Locate the cell with the specified text and output its [x, y] center coordinate. 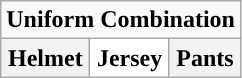
Uniform Combination [121, 20]
Helmet [46, 58]
Pants [204, 58]
Jersey [130, 58]
